Locate the cell with the specified text and output its [X, Y] center coordinate. 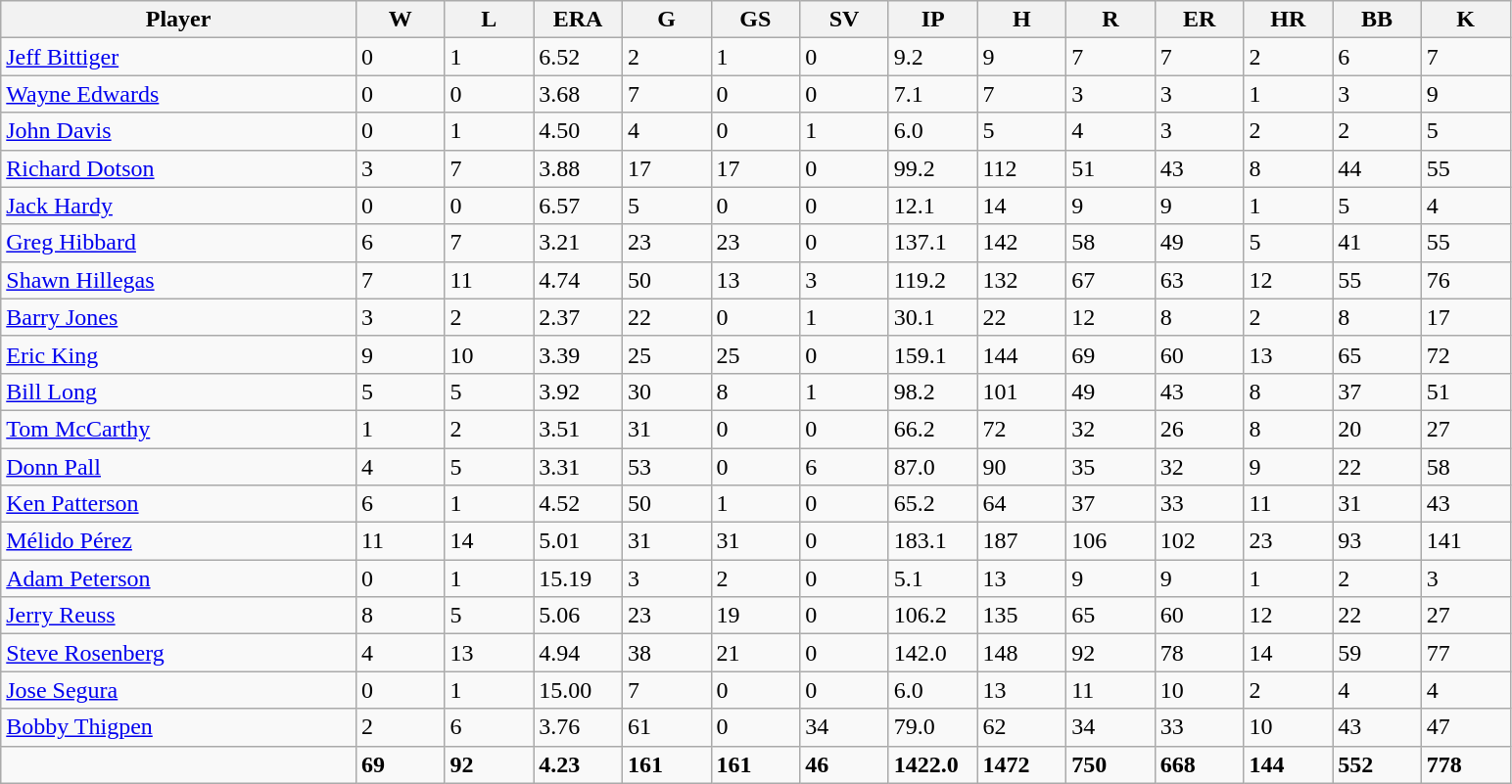
15.19 [578, 578]
20 [1377, 429]
IP [932, 20]
106.2 [932, 616]
46 [844, 764]
61 [666, 727]
668 [1199, 764]
47 [1465, 727]
76 [1465, 280]
John Davis [178, 131]
63 [1199, 280]
21 [756, 653]
148 [1022, 653]
Jeff Bittiger [178, 57]
4.52 [578, 504]
Player [178, 20]
1472 [1022, 764]
77 [1465, 653]
99.2 [932, 168]
SV [844, 20]
3.68 [578, 94]
G [666, 20]
106 [1110, 541]
112 [1022, 168]
3.92 [578, 392]
H [1022, 20]
132 [1022, 280]
59 [1377, 653]
26 [1199, 429]
778 [1465, 764]
30 [666, 392]
3.39 [578, 354]
3.76 [578, 727]
35 [1110, 467]
Bobby Thigpen [178, 727]
90 [1022, 467]
137.1 [932, 243]
65.2 [932, 504]
30.1 [932, 317]
Tom McCarthy [178, 429]
Greg Hibbard [178, 243]
4.50 [578, 131]
6.57 [578, 206]
5.1 [932, 578]
552 [1377, 764]
4.23 [578, 764]
3.88 [578, 168]
K [1465, 20]
3.51 [578, 429]
Richard Dotson [178, 168]
53 [666, 467]
62 [1022, 727]
187 [1022, 541]
Shawn Hillegas [178, 280]
Jerry Reuss [178, 616]
142 [1022, 243]
135 [1022, 616]
5.01 [578, 541]
67 [1110, 280]
HR [1289, 20]
Wayne Edwards [178, 94]
141 [1465, 541]
142.0 [932, 653]
Jose Segura [178, 690]
GS [756, 20]
ERA [578, 20]
41 [1377, 243]
4.74 [578, 280]
BB [1377, 20]
2.37 [578, 317]
1422.0 [932, 764]
3.31 [578, 467]
Jack Hardy [178, 206]
9.2 [932, 57]
19 [756, 616]
W [400, 20]
L [490, 20]
Mélido Pérez [178, 541]
Barry Jones [178, 317]
119.2 [932, 280]
78 [1199, 653]
66.2 [932, 429]
12.1 [932, 206]
3.21 [578, 243]
ER [1199, 20]
44 [1377, 168]
Steve Rosenberg [178, 653]
4.94 [578, 653]
Eric King [178, 354]
7.1 [932, 94]
750 [1110, 764]
101 [1022, 392]
102 [1199, 541]
Donn Pall [178, 467]
93 [1377, 541]
87.0 [932, 467]
Ken Patterson [178, 504]
64 [1022, 504]
6.52 [578, 57]
98.2 [932, 392]
38 [666, 653]
Bill Long [178, 392]
79.0 [932, 727]
183.1 [932, 541]
15.00 [578, 690]
5.06 [578, 616]
159.1 [932, 354]
R [1110, 20]
Adam Peterson [178, 578]
